Scan for the cell matching the given text and deliver its (x, y) coordinate at center. 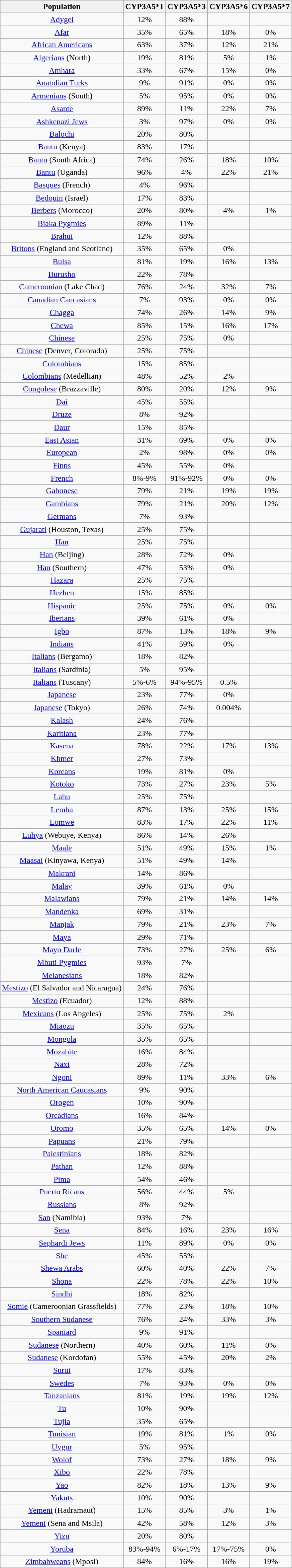
Britons (England and Scotland) (62, 249)
Han (62, 542)
Yao (62, 1485)
41% (144, 644)
Germans (62, 516)
CYP3A5*1 (144, 7)
58% (187, 1523)
Hazara (62, 580)
17%-75% (228, 1549)
Pathan (62, 1166)
Palestinians (62, 1153)
Han (Beijing) (62, 554)
47% (144, 568)
Colombians (Medellian) (62, 376)
53% (187, 568)
Sudanese (Kordofan) (62, 1357)
Cameroonian (Lake Chad) (62, 287)
Hezhen (62, 593)
Malawians (62, 899)
Bantu (Kenya) (62, 147)
Ngoni (62, 1077)
6%-17% (187, 1549)
37% (187, 45)
Shewa Arabs (62, 1268)
0.5% (228, 682)
Khmer (62, 758)
CYP3A5*7 (271, 7)
Bulsa (62, 262)
Naxi (62, 1064)
Melanesians (62, 975)
83%-94% (144, 1549)
San (Namibia) (62, 1217)
Brahui (62, 236)
Maya (62, 937)
Italians (Sardinia) (62, 669)
Tu (62, 1409)
Chewa (62, 325)
Yizu (62, 1536)
Kasena (62, 746)
52% (187, 376)
Asante (62, 108)
29% (144, 937)
Zimbabweans (Mposi) (62, 1561)
Luhya (Webuye, Kenya) (62, 835)
Indians (62, 644)
Basques (French) (62, 185)
94%-95% (187, 682)
Colombians (62, 363)
Amhara (62, 70)
Yemeni (Sena and Msila) (62, 1523)
Canadian Caucasians (62, 300)
Chinese (62, 338)
46% (187, 1179)
54% (144, 1179)
Ashkenazi Jews (62, 121)
Afar (62, 32)
Uygur (62, 1447)
Mexicans (Los Angeles) (62, 1014)
Russians (62, 1205)
Manjak (62, 924)
Congolese (Brazzaville) (62, 389)
Igbo (62, 631)
Mbuti Pygmies (62, 962)
Japanese (62, 695)
Papuans (62, 1141)
Miaozu (62, 1026)
Lomwe (62, 822)
She (62, 1256)
Yakuts (62, 1498)
5%-6% (144, 682)
Mestizo (Ecuador) (62, 1001)
Burusho (62, 274)
Gujarati (Houston, Texas) (62, 529)
Adygei (62, 19)
Maasai (Kinyawa, Kenya) (62, 861)
91%-92% (187, 478)
67% (187, 70)
Mestizo (El Salvador and Nicaragua) (62, 988)
Chagga (62, 312)
59% (187, 644)
Mayo Darle (62, 950)
Italians (Bergamo) (62, 657)
Yoruba (62, 1549)
Karitiana (62, 733)
44% (187, 1192)
Oromo (62, 1128)
Berbers (Morocco) (62, 211)
Lahu (62, 797)
Italians (Tuscany) (62, 682)
8%-9% (144, 478)
Kalash (62, 720)
Iberians (62, 618)
Shona (62, 1281)
Maale (62, 848)
Hispanic (62, 606)
Tanzanians (62, 1396)
Kotoko (62, 784)
East Asian (62, 440)
French (62, 478)
Spaniard (62, 1332)
48% (144, 376)
Biaka Pygmies (62, 223)
Yemeni (Hadramaut) (62, 1510)
Southern Sudanese (62, 1319)
Surui (62, 1370)
Puerto Ricans (62, 1192)
European (62, 453)
Gambians (62, 504)
0.004% (228, 707)
Bedouin (Israel) (62, 198)
African Americans (62, 45)
Tujia (62, 1421)
97% (187, 121)
Wolof (62, 1460)
Koreans (62, 771)
Tunisian (62, 1434)
Malay (62, 886)
Orogen (62, 1103)
Mongola (62, 1039)
Gabonese (62, 491)
Mozabite (62, 1052)
Bantu (Uganda) (62, 172)
56% (144, 1192)
North American Caucasians (62, 1090)
71% (187, 937)
Han (Southern) (62, 568)
Sudanese (Northern) (62, 1345)
Lemba (62, 810)
Finns (62, 465)
Sephardi Jews (62, 1243)
Pima (62, 1179)
Algerians (North) (62, 58)
Chinese (Denver, Colorado) (62, 351)
42% (144, 1523)
Swedes (62, 1383)
Dai (62, 402)
Daur (62, 427)
CYP3A5*3 (187, 7)
32% (228, 287)
Population (62, 7)
Sindhi (62, 1294)
Xibo (62, 1472)
CYP3A5*6 (228, 7)
63% (144, 45)
Makrani (62, 873)
Armenians (South) (62, 96)
Japanese (Tokyo) (62, 707)
Bantu (South Africa) (62, 160)
Somie (Cameroonian Grassfields) (62, 1306)
Anatolian Turks (62, 83)
Mandenka (62, 911)
Orcadians (62, 1115)
Druze (62, 415)
98% (187, 453)
Balochi (62, 134)
Sena (62, 1230)
